Find where the given text appears and provide that cell's center as [x, y] coordinate. 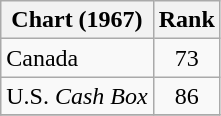
86 [186, 96]
Canada [77, 58]
Rank [186, 20]
73 [186, 58]
U.S. Cash Box [77, 96]
Chart (1967) [77, 20]
